Return the (x, y) coordinate for the center point of the cell that contains the specified text.  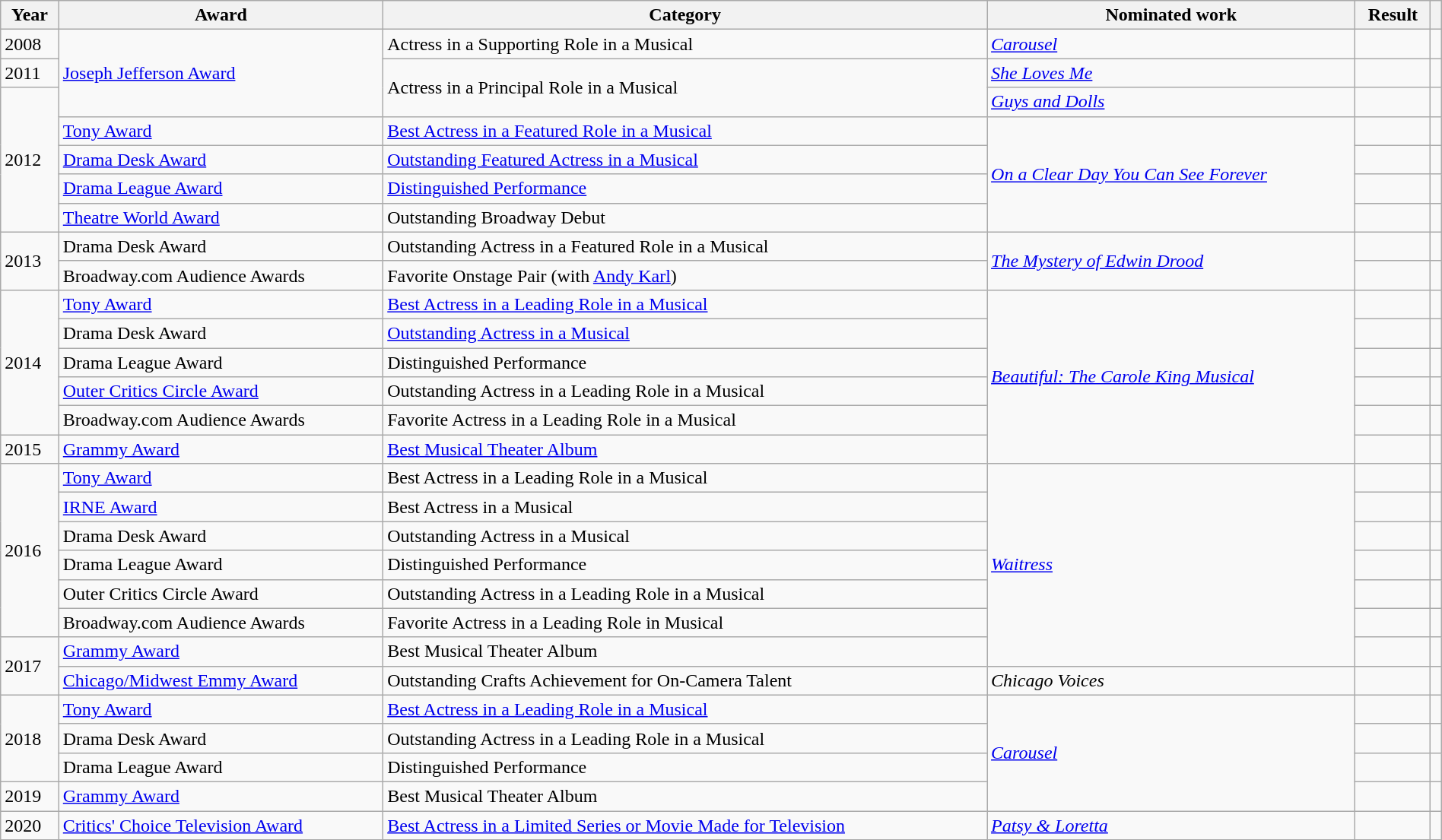
Joseph Jefferson Award (221, 73)
Best Actress in a Limited Series or Movie Made for Television (685, 825)
Favorite Onstage Pair (with Andy Karl) (685, 275)
2011 (30, 73)
2012 (30, 160)
Beautiful: The Carole King Musical (1171, 376)
Best Actress in a Featured Role in a Musical (685, 131)
2018 (30, 738)
2013 (30, 261)
She Loves Me (1171, 73)
2015 (30, 449)
Chicago Voices (1171, 680)
IRNE Award (221, 507)
Patsy & Loretta (1171, 825)
Best Actress in a Musical (685, 507)
Nominated work (1171, 15)
2020 (30, 825)
Actress in a Supporting Role in a Musical (685, 44)
Guys and Dolls (1171, 102)
Waitress (1171, 565)
2014 (30, 362)
Outstanding Actress in a Featured Role in a Musical (685, 246)
Year (30, 15)
The Mystery of Edwin Drood (1171, 261)
Category (685, 15)
Critics' Choice Television Award (221, 825)
2017 (30, 666)
2008 (30, 44)
Chicago/Midwest Emmy Award (221, 680)
Award (221, 15)
Theatre World Award (221, 217)
Actress in a Principal Role in a Musical (685, 87)
2019 (30, 796)
Favorite Actress in a Leading Role in Musical (685, 623)
Favorite Actress in a Leading Role in a Musical (685, 420)
Outstanding Crafts Achievement for On-Camera Talent (685, 680)
2016 (30, 550)
Outstanding Featured Actress in a Musical (685, 160)
Result (1393, 15)
Outstanding Broadway Debut (685, 217)
On a Clear Day You Can See Forever (1171, 174)
